Return (x, y) of the center of cell containing provided text 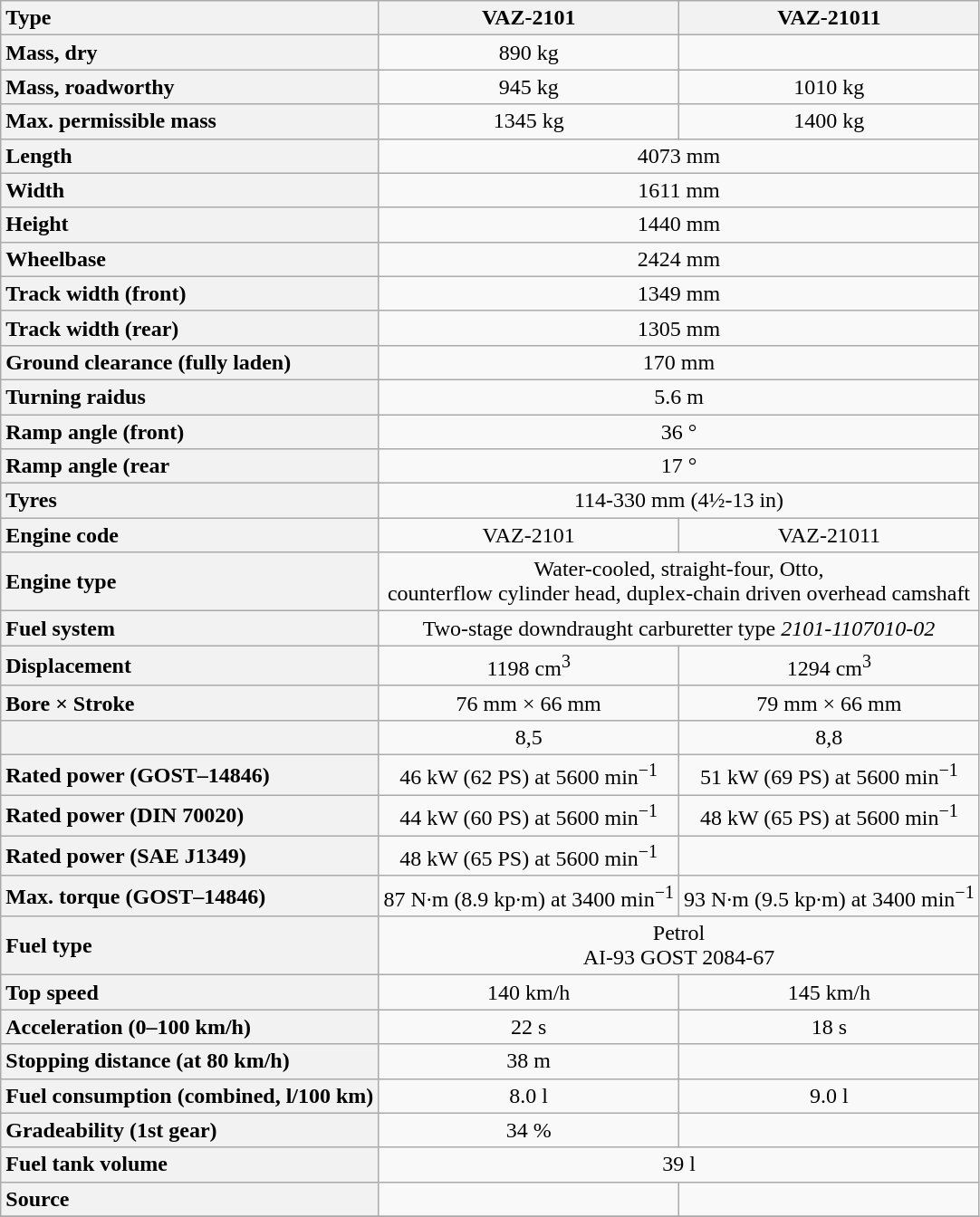
8,5 (529, 737)
Turning raidus (190, 397)
1010 kg (830, 87)
145 km/h (830, 992)
945 kg (529, 87)
1345 kg (529, 121)
1400 kg (830, 121)
Fuel type (190, 945)
Wheelbase (190, 259)
170 mm (679, 362)
Mass, dry (190, 53)
39 l (679, 1164)
Acceleration (0–100 km/h) (190, 1027)
Rated power (DIN 70020) (190, 815)
Type (190, 18)
Engine type (190, 581)
8,8 (830, 737)
93 N·m (9.5 kp·m) at 3400 min−1 (830, 896)
4073 mm (679, 156)
Engine code (190, 535)
Displacement (190, 666)
Track width (front) (190, 293)
114-330 mm (4½-13 in) (679, 501)
1305 mm (679, 328)
Rated power (GOST–14846) (190, 775)
1349 mm (679, 293)
38 m (529, 1061)
Width (190, 190)
34 % (529, 1130)
79 mm × 66 mm (830, 703)
140 km/h (529, 992)
Max. torque (GOST–14846) (190, 896)
8.0 l (529, 1096)
Two-stage downdraught carburetter type 2101-1107010-02 (679, 628)
Fuel consumption (combined, l/100 km) (190, 1096)
18 s (830, 1027)
22 s (529, 1027)
Fuel tank volume (190, 1164)
46 kW (62 PS) at 5600 min−1 (529, 775)
Top speed (190, 992)
36 ° (679, 432)
Bore × Stroke (190, 703)
5.6 m (679, 397)
Track width (rear) (190, 328)
Length (190, 156)
44 kW (60 PS) at 5600 min−1 (529, 815)
Ground clearance (fully laden) (190, 362)
Fuel system (190, 628)
PetrolAI-93 GOST 2084-67 (679, 945)
Stopping distance (at 80 km/h) (190, 1061)
Water-cooled, straight-four, Otto,counterflow cylinder head, duplex-chain driven overhead camshaft (679, 581)
1440 mm (679, 225)
Ramp angle (rear (190, 466)
Gradeability (1st gear) (190, 1130)
2424 mm (679, 259)
17 ° (679, 466)
Ramp angle (front) (190, 432)
Tyres (190, 501)
1294 cm3 (830, 666)
51 kW (69 PS) at 5600 min−1 (830, 775)
9.0 l (830, 1096)
Source (190, 1199)
890 kg (529, 53)
1611 mm (679, 190)
Mass, roadworthy (190, 87)
Max. permissible mass (190, 121)
1198 cm3 (529, 666)
Rated power (SAE J1349) (190, 857)
76 mm × 66 mm (529, 703)
87 N·m (8.9 kp·m) at 3400 min−1 (529, 896)
Height (190, 225)
